Find where the given text appears and provide that cell's center as (X, Y) coordinate. 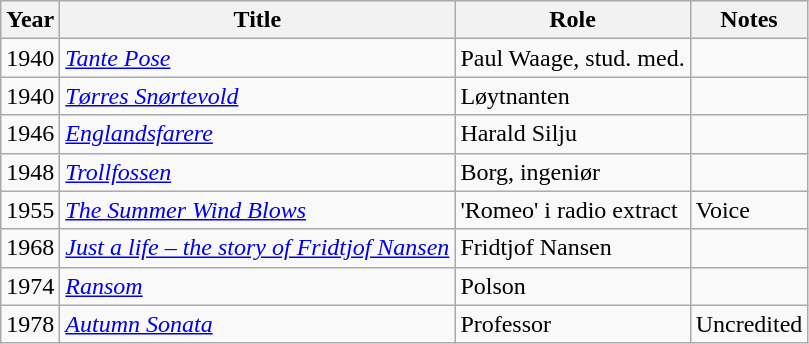
The Summer Wind Blows (258, 210)
Title (258, 20)
Englandsfarere (258, 134)
Ransom (258, 286)
Just a life – the story of Fridtjof Nansen (258, 248)
Role (572, 20)
Paul Waage, stud. med. (572, 58)
Løytnanten (572, 96)
Uncredited (749, 324)
1955 (30, 210)
Voice (749, 210)
Borg, ingeniør (572, 172)
Notes (749, 20)
Tørres Snørtevold (258, 96)
Harald Silju (572, 134)
Fridtjof Nansen (572, 248)
Year (30, 20)
Polson (572, 286)
Tante Pose (258, 58)
1978 (30, 324)
Autumn Sonata (258, 324)
1946 (30, 134)
1974 (30, 286)
'Romeo' i radio extract (572, 210)
1968 (30, 248)
Trollfossen (258, 172)
Professor (572, 324)
1948 (30, 172)
